Return the [x, y] coordinate for the center point of the cell that contains the specified text.  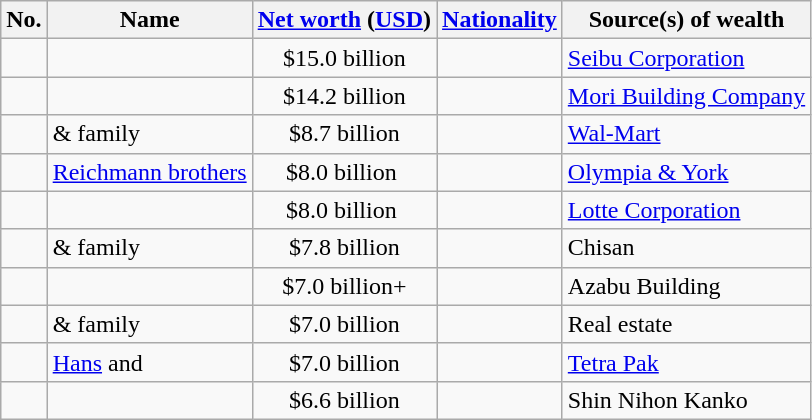
$7.8 billion [344, 248]
Real estate [686, 324]
Source(s) of wealth [686, 20]
$14.2 billion [344, 96]
Olympia & York [686, 172]
Net worth (USD) [344, 20]
Name [150, 20]
Reichmann brothers [150, 172]
$7.0 billion+ [344, 286]
Wal-Mart [686, 134]
$8.7 billion [344, 134]
$15.0 billion [344, 58]
Hans and [150, 362]
$6.6 billion [344, 400]
Mori Building Company [686, 96]
Seibu Corporation [686, 58]
Nationality [500, 20]
Azabu Building [686, 286]
Shin Nihon Kanko [686, 400]
Lotte Corporation [686, 210]
Tetra Pak [686, 362]
No. [24, 20]
Chisan [686, 248]
